From the cell containing the given text, extract its center point as (x, y) coordinate. 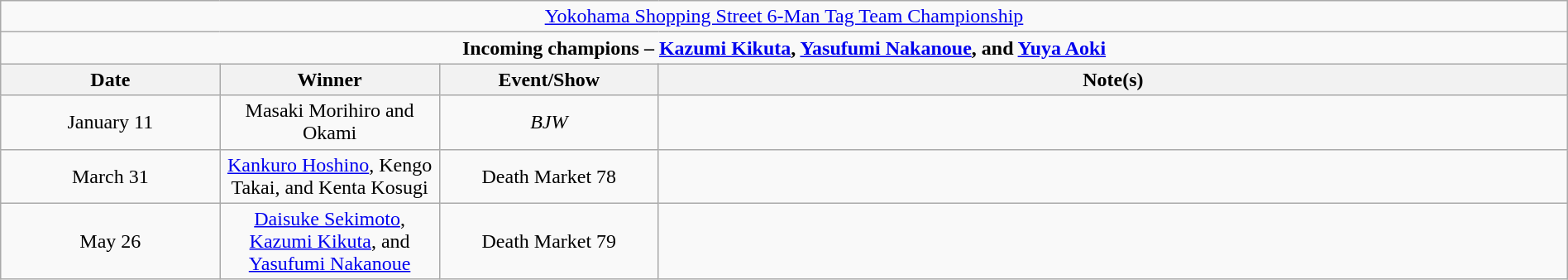
Kankuro Hoshino, Kengo Takai, and Kenta Kosugi (329, 176)
BJW (549, 123)
Winner (329, 80)
Event/Show (549, 80)
January 11 (111, 123)
Incoming champions – Kazumi Kikuta, Yasufumi Nakanoue, and Yuya Aoki (784, 48)
May 26 (111, 241)
Daisuke Sekimoto, Kazumi Kikuta, and Yasufumi Nakanoue (329, 241)
Date (111, 80)
Death Market 79 (549, 241)
Yokohama Shopping Street 6-Man Tag Team Championship (784, 17)
Death Market 78 (549, 176)
March 31 (111, 176)
Note(s) (1113, 80)
Masaki Morihiro and Okami (329, 123)
